From the cell containing the given text, extract its center point as [X, Y] coordinate. 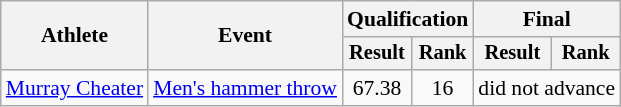
67.38 [377, 88]
Men's hammer throw [245, 88]
Final [546, 19]
did not advance [546, 88]
Athlete [74, 36]
16 [442, 88]
Event [245, 36]
Qualification [408, 19]
Murray Cheater [74, 88]
